Scan for the cell matching the given text and deliver its (X, Y) coordinate at center. 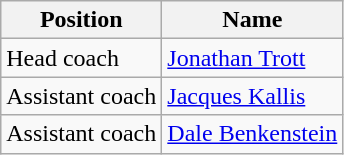
Position (82, 20)
Head coach (82, 58)
Name (252, 20)
Jonathan Trott (252, 58)
Dale Benkenstein (252, 134)
Jacques Kallis (252, 96)
